For the text-containing cell, return its midpoint in (X, Y) coordinate format. 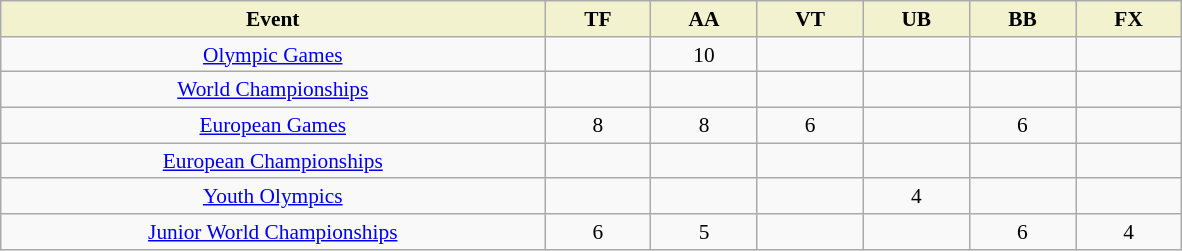
Youth Olympics (273, 196)
Junior World Championships (273, 232)
10 (704, 54)
TF (598, 19)
AA (704, 19)
FX (1129, 19)
World Championships (273, 90)
VT (810, 19)
Event (273, 19)
5 (704, 232)
Olympic Games (273, 54)
European Games (273, 125)
European Championships (273, 161)
UB (916, 19)
BB (1022, 19)
